For the text-containing cell, return its midpoint in (X, Y) coordinate format. 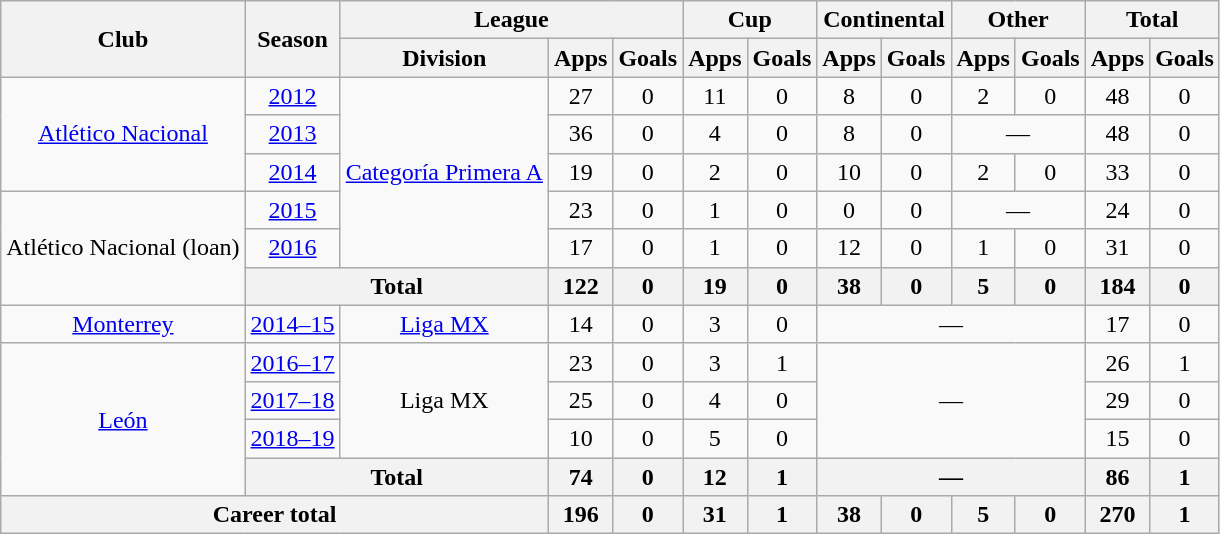
2018–19 (292, 438)
29 (1117, 400)
27 (580, 96)
33 (1117, 172)
Career total (275, 515)
26 (1117, 362)
Division (444, 58)
270 (1117, 515)
122 (580, 286)
15 (1117, 438)
25 (580, 400)
2016 (292, 248)
86 (1117, 477)
Continental (884, 20)
24 (1117, 210)
2013 (292, 134)
11 (715, 96)
14 (580, 324)
2016–17 (292, 362)
Season (292, 39)
2017–18 (292, 400)
184 (1117, 286)
36 (580, 134)
74 (580, 477)
Atlético Nacional (loan) (123, 248)
León (123, 419)
2015 (292, 210)
Categoría Primera A (444, 172)
2014–15 (292, 324)
2012 (292, 96)
Atlético Nacional (123, 134)
Other (1018, 20)
Club (123, 39)
Cup (750, 20)
2014 (292, 172)
196 (580, 515)
League (512, 20)
Monterrey (123, 324)
